Determine the [x, y] coordinate at the center of the cell enclosing the given text.  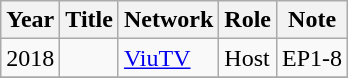
Role [248, 20]
Network [168, 20]
2018 [30, 58]
ViuTV [168, 58]
Year [30, 20]
EP1-8 [312, 58]
Note [312, 20]
Title [90, 20]
Host [248, 58]
